From the cell containing the given text, extract its center point as [x, y] coordinate. 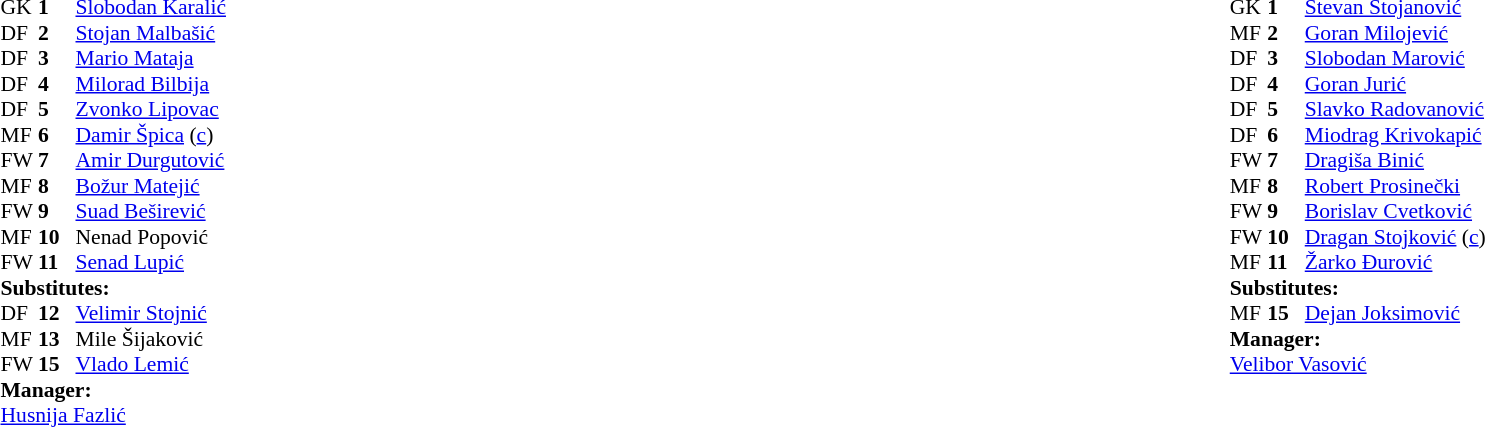
Velimir Stojnić [226, 313]
Senad Lupić [226, 263]
Božur Matejić [226, 186]
13 [57, 339]
Damir Špica (c) [226, 135]
Mile Šijaković [226, 339]
12 [57, 313]
Zvonko Lipovac [226, 109]
Milorad Bilbija [226, 84]
Amir Durgutović [226, 161]
Suad Beširević [226, 211]
Mario Mataja [226, 59]
Vlado Lemić [226, 365]
Manager: [188, 390]
Stojan Malbašić [226, 33]
Nenad Popović [226, 237]
Substitutes: [188, 288]
